From the cell containing the given text, extract its center point as (x, y) coordinate. 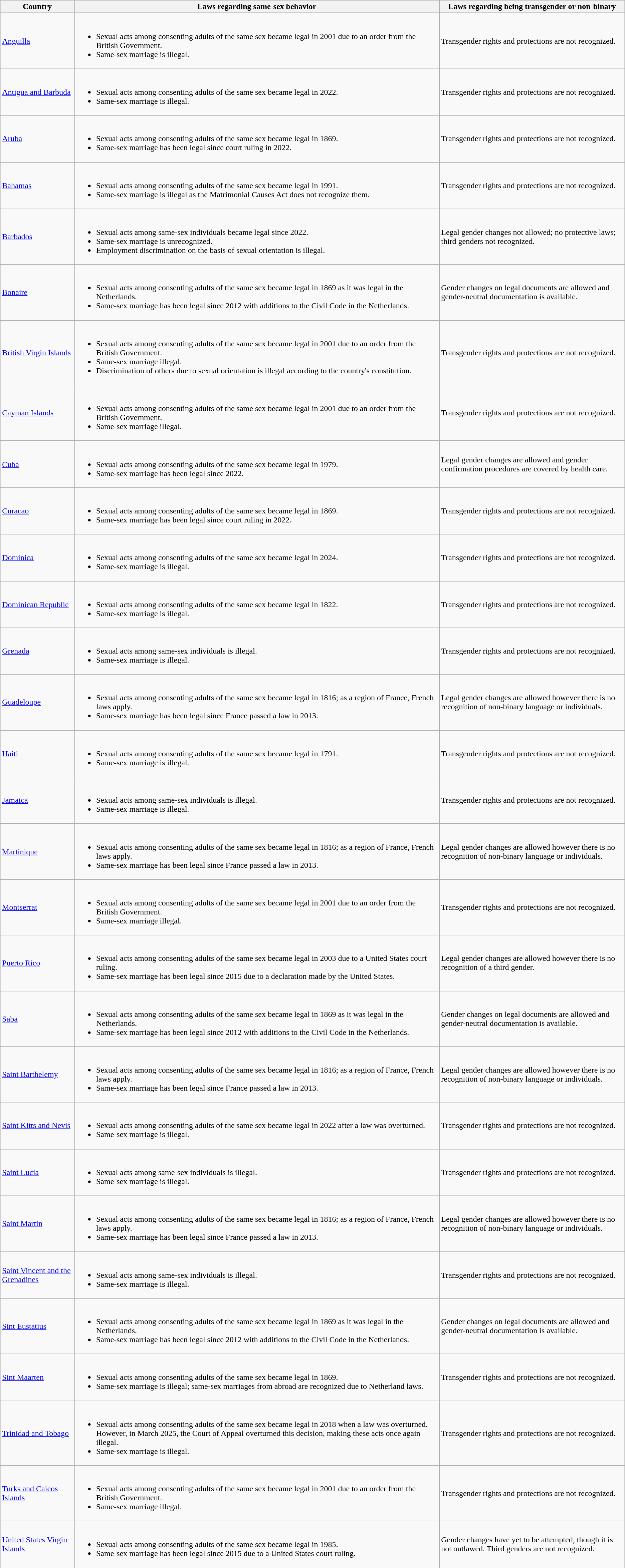
Montserrat (37, 907)
Laws regarding being transgender or non-binary (532, 7)
Dominican Republic (37, 605)
Dominica (37, 557)
Gender changes have yet to be attempted, though it is not outlawed. Third genders are not recognized. (532, 1545)
Legal gender changes are allowed however there is no recognition of a third gender. (532, 963)
Puerto Rico (37, 963)
Sexual acts among consenting adults of the same sex became legal in 1791.Same-sex marriage is illegal. (256, 754)
Martinique (37, 851)
Sexual acts among consenting adults of the same sex became legal in 2001 due to an order from the British Government.Same-sex marriage is illegal. (256, 41)
Saba (37, 1019)
Antigua and Barbuda (37, 92)
Barbados (37, 237)
Trinidad and Tobago (37, 1433)
Guadeloupe (37, 703)
Jamaica (37, 800)
United States Virgin Islands (37, 1545)
Sexual acts among consenting adults of the same sex became legal in 2022 after a law was overturned.Same-sex marriage is illegal. (256, 1126)
Sint Maarten (37, 1377)
Bonaire (37, 292)
Saint Kitts and Nevis (37, 1126)
Country (37, 7)
Cayman Islands (37, 413)
British Virgin Islands (37, 353)
Cuba (37, 464)
Turks and Caicos Islands (37, 1493)
Saint Vincent and the Grenadines (37, 1275)
Sint Eustatius (37, 1326)
Sexual acts among consenting adults of the same sex became legal in 1822.Same-sex marriage is illegal. (256, 605)
Legal gender changes not allowed; no protective laws; third genders not recognized. (532, 237)
Sexual acts among consenting adults of the same sex became legal in 2024.Same-sex marriage is illegal. (256, 557)
Saint Barthelemy (37, 1074)
Grenada (37, 651)
Saint Martin (37, 1224)
Legal gender changes are allowed and gender confirmation procedures are covered by health care. (532, 464)
Anguilla (37, 41)
Aruba (37, 139)
Curacao (37, 511)
Haiti (37, 754)
Bahamas (37, 185)
Laws regarding same-sex behavior (256, 7)
Sexual acts among consenting adults of the same sex became legal in 1979.Same-sex marriage has been legal since 2022. (256, 464)
Sexual acts among consenting adults of the same sex became legal in 2022.Same-sex marriage is illegal. (256, 92)
Saint Lucia (37, 1172)
